Pinpoint the cell where the given text exists, returning its [x, y] midpoint coordinate. 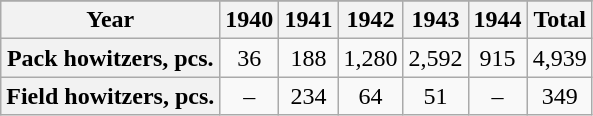
1940 [250, 20]
Year [110, 20]
2,592 [436, 58]
1941 [308, 20]
Pack howitzers, pcs. [110, 58]
Field howitzers, pcs. [110, 96]
51 [436, 96]
234 [308, 96]
915 [498, 58]
188 [308, 58]
349 [560, 96]
1943 [436, 20]
1,280 [370, 58]
64 [370, 96]
1942 [370, 20]
Total [560, 20]
1944 [498, 20]
36 [250, 58]
4,939 [560, 58]
